Identify which cell holds the provided text, then report its [X, Y] central coordinate. 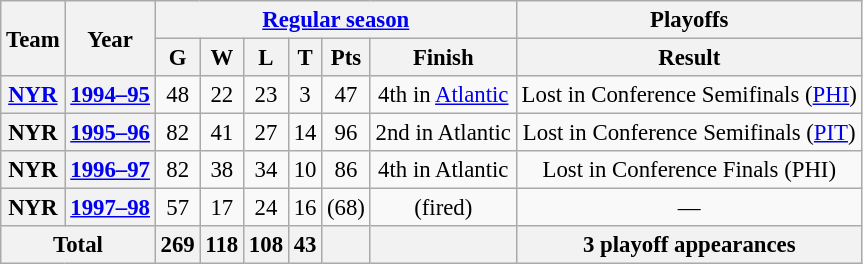
(fired) [443, 208]
34 [266, 170]
38 [222, 170]
1996–97 [110, 170]
14 [304, 133]
3 [304, 95]
Lost in Conference Semifinals (PHI) [689, 95]
Year [110, 38]
Playoffs [689, 20]
10 [304, 170]
23 [266, 95]
Total [78, 245]
Regular season [336, 20]
Team [33, 38]
108 [266, 245]
47 [346, 95]
16 [304, 208]
48 [178, 95]
G [178, 58]
17 [222, 208]
Result [689, 58]
24 [266, 208]
43 [304, 245]
3 playoff appearances [689, 245]
L [266, 58]
269 [178, 245]
Lost in Conference Finals (PHI) [689, 170]
1995–96 [110, 133]
Pts [346, 58]
Lost in Conference Semifinals (PIT) [689, 133]
2nd in Atlantic [443, 133]
57 [178, 208]
27 [266, 133]
22 [222, 95]
118 [222, 245]
96 [346, 133]
(68) [346, 208]
W [222, 58]
T [304, 58]
Finish [443, 58]
1994–95 [110, 95]
1997–98 [110, 208]
— [689, 208]
41 [222, 133]
86 [346, 170]
